Determine the [X, Y] coordinate at the center of the cell enclosing the given text.  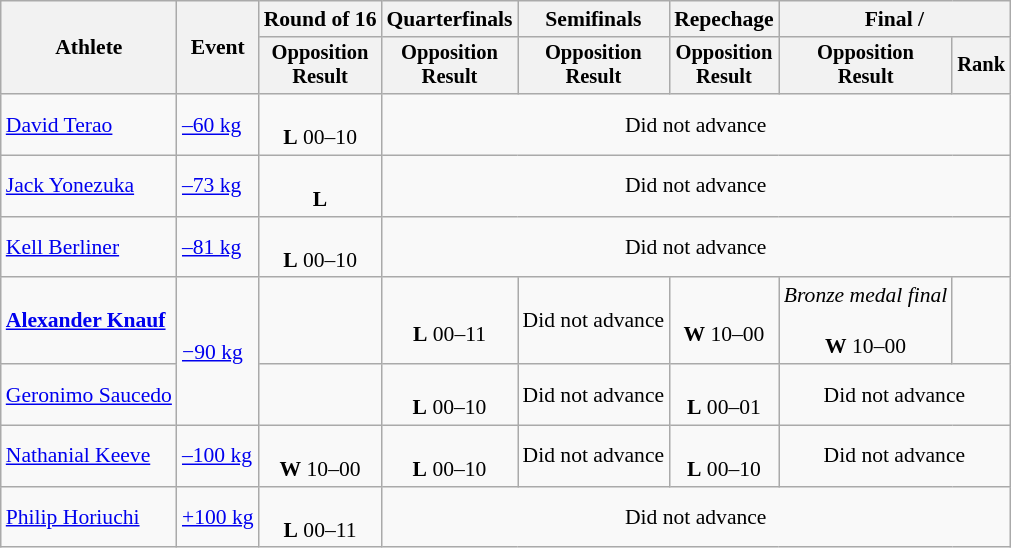
–81 kg [218, 248]
David Terao [89, 124]
+100 kg [218, 518]
Athlete [89, 48]
Kell Berliner [89, 248]
–73 kg [218, 186]
Alexander Knauf [89, 322]
Repechage [724, 19]
−90 kg [218, 352]
–60 kg [218, 124]
–100 kg [218, 456]
Round of 16 [320, 19]
Quarterfinals [449, 19]
L 00–01 [724, 394]
Event [218, 48]
Semifinals [594, 19]
Jack Yonezuka [89, 186]
Philip Horiuchi [89, 518]
Final / [894, 19]
Bronze medal finalW 10–00 [866, 322]
L [320, 186]
Nathanial Keeve [89, 456]
Rank [981, 66]
Geronimo Saucedo [89, 394]
